For the text-containing cell, return its midpoint in [x, y] coordinate format. 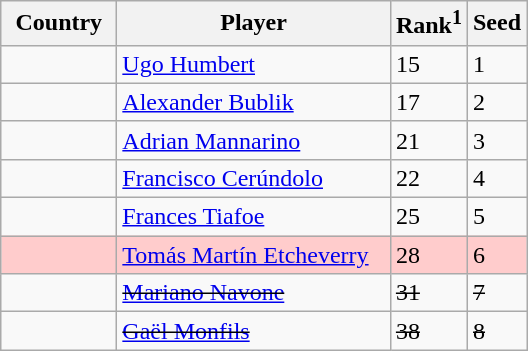
1 [496, 64]
Francisco Cerúndolo [254, 178]
Seed [496, 24]
3 [496, 140]
Rank1 [428, 24]
8 [496, 331]
Country [59, 24]
38 [428, 331]
28 [428, 255]
Player [254, 24]
Adrian Mannarino [254, 140]
17 [428, 102]
4 [496, 178]
25 [428, 217]
21 [428, 140]
Frances Tiafoe [254, 217]
6 [496, 255]
Gaël Monfils [254, 331]
5 [496, 217]
15 [428, 64]
Alexander Bublik [254, 102]
31 [428, 293]
7 [496, 293]
Mariano Navone [254, 293]
22 [428, 178]
Ugo Humbert [254, 64]
Tomás Martín Etcheverry [254, 255]
2 [496, 102]
